Find where the given text appears and provide that cell's center as (X, Y) coordinate. 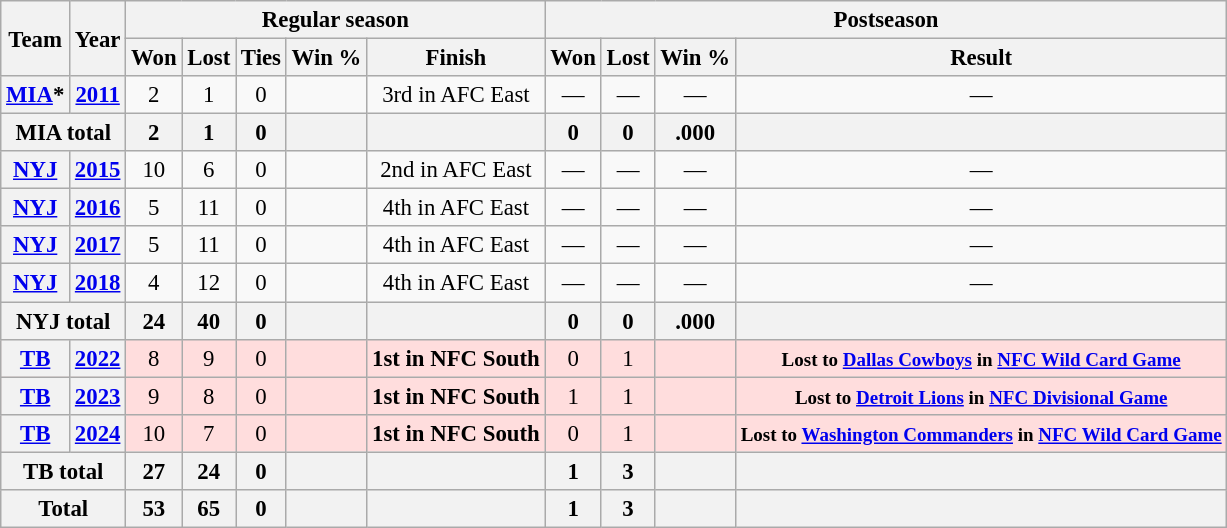
NYJ total (64, 321)
Lost to Dallas Cowboys in NFC Wild Card Game (981, 358)
2015 (98, 170)
Lost to Washington Commanders in NFC Wild Card Game (981, 433)
Regular season (336, 20)
2023 (98, 396)
MIA total (64, 133)
Postseason (886, 20)
MIA* (36, 95)
12 (209, 283)
Result (981, 58)
Team (36, 38)
Year (98, 38)
4 (154, 283)
2011 (98, 95)
Lost to Detroit Lions in NFC Divisional Game (981, 396)
53 (154, 509)
Total (64, 509)
2022 (98, 358)
7 (209, 433)
2024 (98, 433)
65 (209, 509)
3rd in AFC East (456, 95)
6 (209, 170)
Ties (262, 58)
TB total (64, 471)
2017 (98, 245)
2nd in AFC East (456, 170)
Finish (456, 58)
2016 (98, 208)
2018 (98, 283)
27 (154, 471)
40 (209, 321)
